Scan for the cell matching the given text and deliver its (x, y) coordinate at center. 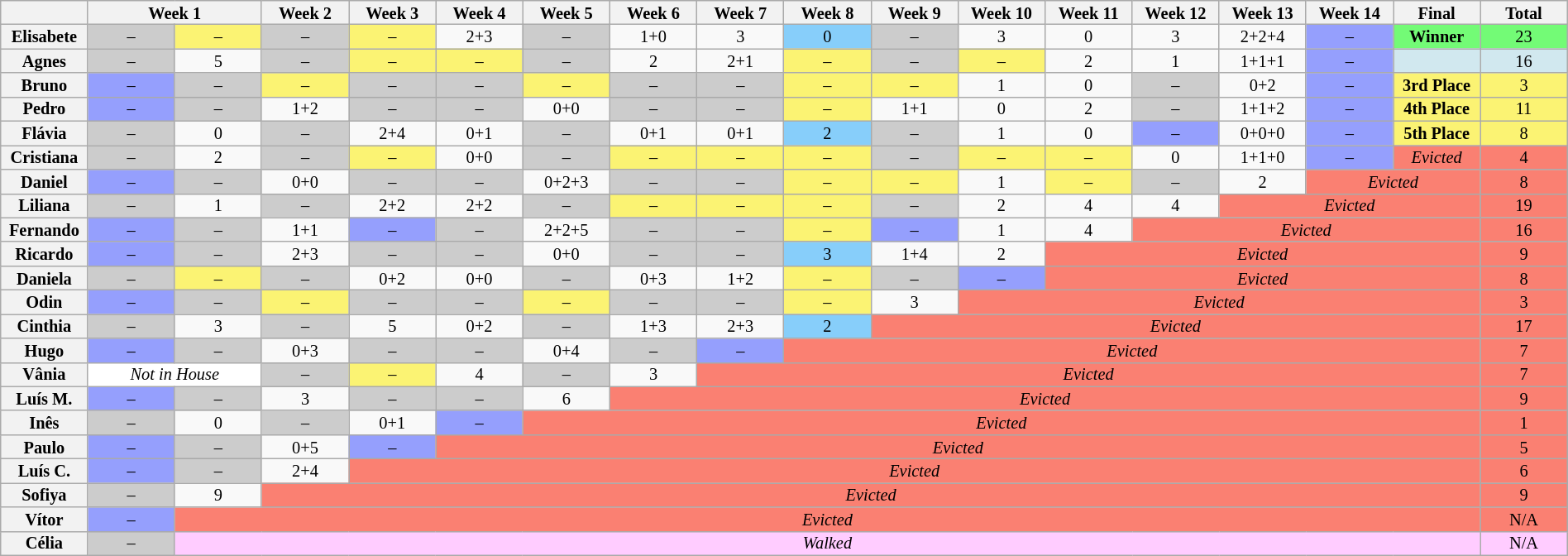
Week 6 (653, 12)
Daniel (45, 180)
Vânia (45, 374)
Week 10 (1001, 12)
Week 11 (1088, 12)
Daniela (45, 278)
Week 12 (1176, 12)
Sofiya (45, 495)
11 (1524, 109)
1+1+1 (1262, 61)
Week 4 (480, 12)
Week 7 (741, 12)
Fernando (45, 230)
1+0 (653, 36)
19 (1524, 205)
Winner (1436, 36)
Célia (45, 543)
Flávia (45, 132)
Pedro (45, 109)
Not in House (174, 374)
0+4 (566, 351)
5th Place (1436, 132)
Paulo (45, 447)
Vítor (45, 520)
Week 9 (915, 12)
Week 3 (392, 12)
Cristiana (45, 157)
4th Place (1436, 109)
23 (1524, 36)
1+1+0 (1262, 157)
Luís C. (45, 470)
Cinthia (45, 326)
Luís M. (45, 399)
2+1 (741, 61)
Final (1436, 12)
2+2+5 (566, 230)
Liliana (45, 205)
2+2+4 (1262, 36)
Week 8 (827, 12)
Total (1524, 12)
Agnes (45, 61)
Week 13 (1262, 12)
1+3 (653, 326)
1+1+2 (1262, 109)
1+4 (915, 253)
0+0+0 (1262, 132)
Week 1 (174, 12)
Week 2 (304, 12)
Week 14 (1350, 12)
Bruno (45, 84)
Inês (45, 422)
Walked (827, 543)
Odin (45, 301)
Week 5 (566, 12)
3rd Place (1436, 84)
0+2+3 (566, 180)
Hugo (45, 351)
Ricardo (45, 253)
Elisabete (45, 36)
17 (1524, 326)
0+5 (304, 447)
